From the cell containing the given text, extract its center point as [X, Y] coordinate. 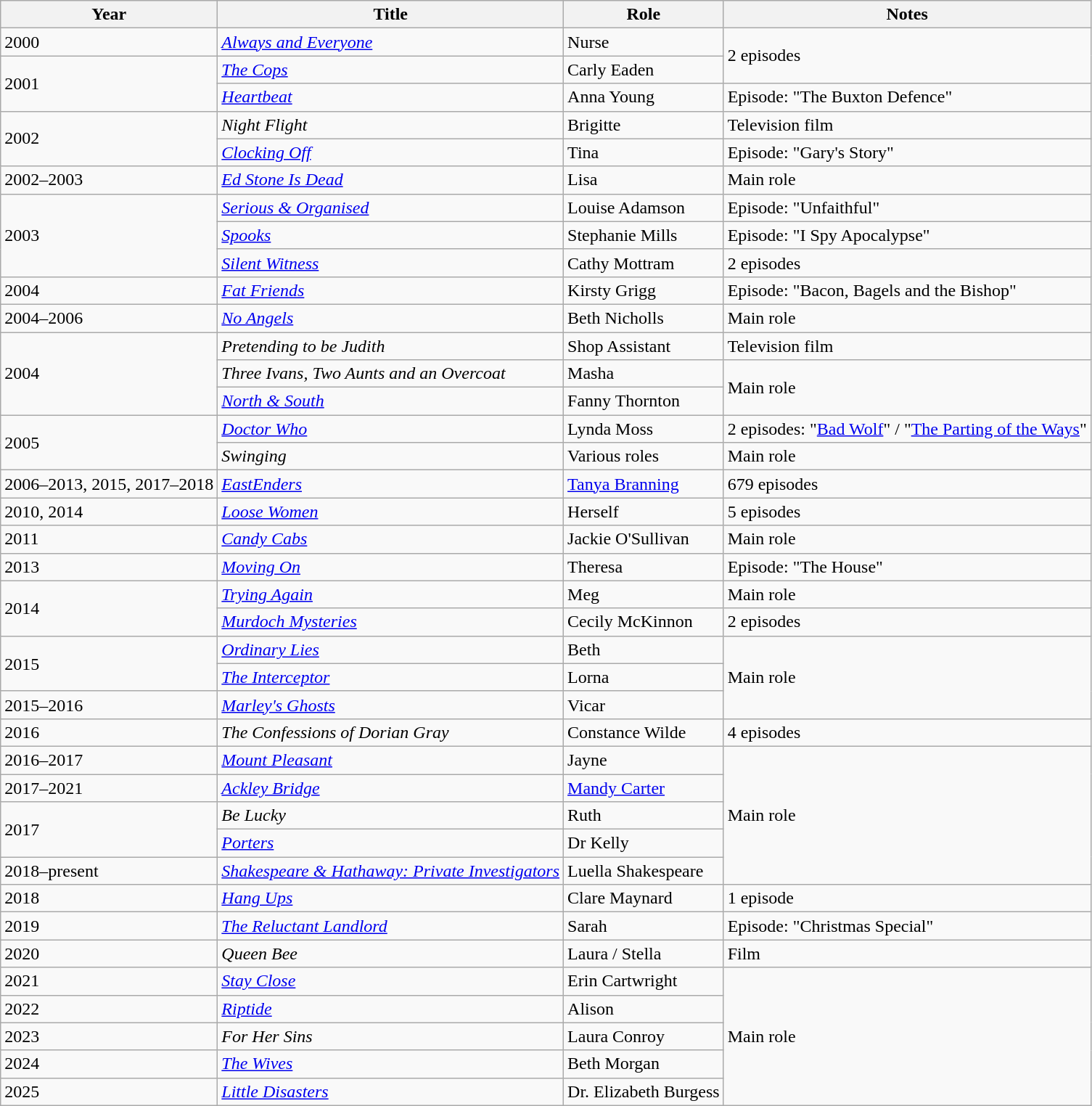
Always and Everyone [390, 42]
2002 [109, 139]
Spooks [390, 235]
Kirsty Grigg [644, 290]
2010, 2014 [109, 512]
Episode: "I Spy Apocalypse" [907, 235]
EastEnders [390, 484]
Loose Women [390, 512]
2001 [109, 83]
Be Lucky [390, 816]
2017 [109, 829]
2019 [109, 926]
Jayne [644, 760]
2005 [109, 443]
Mandy Carter [644, 787]
Constance Wilde [644, 732]
Meg [644, 594]
2002–2003 [109, 180]
The Reluctant Landlord [390, 926]
Trying Again [390, 594]
Heartbeat [390, 97]
Night Flight [390, 125]
Herself [644, 512]
Serious & Organised [390, 208]
Episode: "Unfaithful" [907, 208]
2016–2017 [109, 760]
Episode: "The Buxton Defence" [907, 97]
Tanya Branning [644, 484]
Doctor Who [390, 429]
Carly Eaden [644, 70]
Dr Kelly [644, 843]
Laura / Stella [644, 954]
Fat Friends [390, 290]
Pretending to be Judith [390, 346]
2021 [109, 981]
2011 [109, 539]
Jackie O'Sullivan [644, 539]
Murdoch Mysteries [390, 622]
Clocking Off [390, 152]
Tina [644, 152]
Masha [644, 374]
Beth Morgan [644, 1064]
Beth Nicholls [644, 318]
Notes [907, 15]
Mount Pleasant [390, 760]
The Interceptor [390, 677]
North & South [390, 401]
2004–2006 [109, 318]
2017–2021 [109, 787]
Silent Witness [390, 263]
Nurse [644, 42]
2015–2016 [109, 705]
2000 [109, 42]
Louise Adamson [644, 208]
Stephanie Mills [644, 235]
Stay Close [390, 981]
Riptide [390, 1009]
Three Ivans, Two Aunts and an Overcoat [390, 374]
2024 [109, 1064]
Queen Bee [390, 954]
Anna Young [644, 97]
Ackley Bridge [390, 787]
2016 [109, 732]
Episode: "The House" [907, 567]
Laura Conroy [644, 1036]
Moving On [390, 567]
Episode: "Bacon, Bagels and the Bishop" [907, 290]
Cecily McKinnon [644, 622]
4 episodes [907, 732]
The Confessions of Dorian Gray [390, 732]
2015 [109, 663]
2023 [109, 1036]
Luella Shakespeare [644, 871]
Clare Maynard [644, 898]
2 episodes: "Bad Wolf" / "The Parting of the Ways" [907, 429]
Shop Assistant [644, 346]
No Angels [390, 318]
Porters [390, 843]
Ed Stone Is Dead [390, 180]
Little Disasters [390, 1091]
Title [390, 15]
1 episode [907, 898]
Ruth [644, 816]
Hang Ups [390, 898]
2025 [109, 1091]
Episode: "Christmas Special" [907, 926]
Year [109, 15]
2013 [109, 567]
2006–2013, 2015, 2017–2018 [109, 484]
Film [907, 954]
Swinging [390, 456]
Dr. Elizabeth Burgess [644, 1091]
2020 [109, 954]
Erin Cartwright [644, 981]
Candy Cabs [390, 539]
5 episodes [907, 512]
Theresa [644, 567]
Lisa [644, 180]
Cathy Mottram [644, 263]
Shakespeare & Hathaway: Private Investigators [390, 871]
Sarah [644, 926]
Marley's Ghosts [390, 705]
For Her Sins [390, 1036]
The Wives [390, 1064]
Brigitte [644, 125]
Beth [644, 650]
Lorna [644, 677]
2018 [109, 898]
Ordinary Lies [390, 650]
2022 [109, 1009]
Various roles [644, 456]
Episode: "Gary's Story" [907, 152]
Alison [644, 1009]
Fanny Thornton [644, 401]
2014 [109, 608]
Lynda Moss [644, 429]
679 episodes [907, 484]
2018–present [109, 871]
Role [644, 15]
The Cops [390, 70]
2003 [109, 235]
Vicar [644, 705]
